Find where the given text appears and provide that cell's center as (X, Y) coordinate. 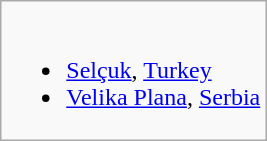
Selçuk, Turkey Velika Plana, Serbia (134, 71)
